Locate the cell with the specified text and output its (x, y) center coordinate. 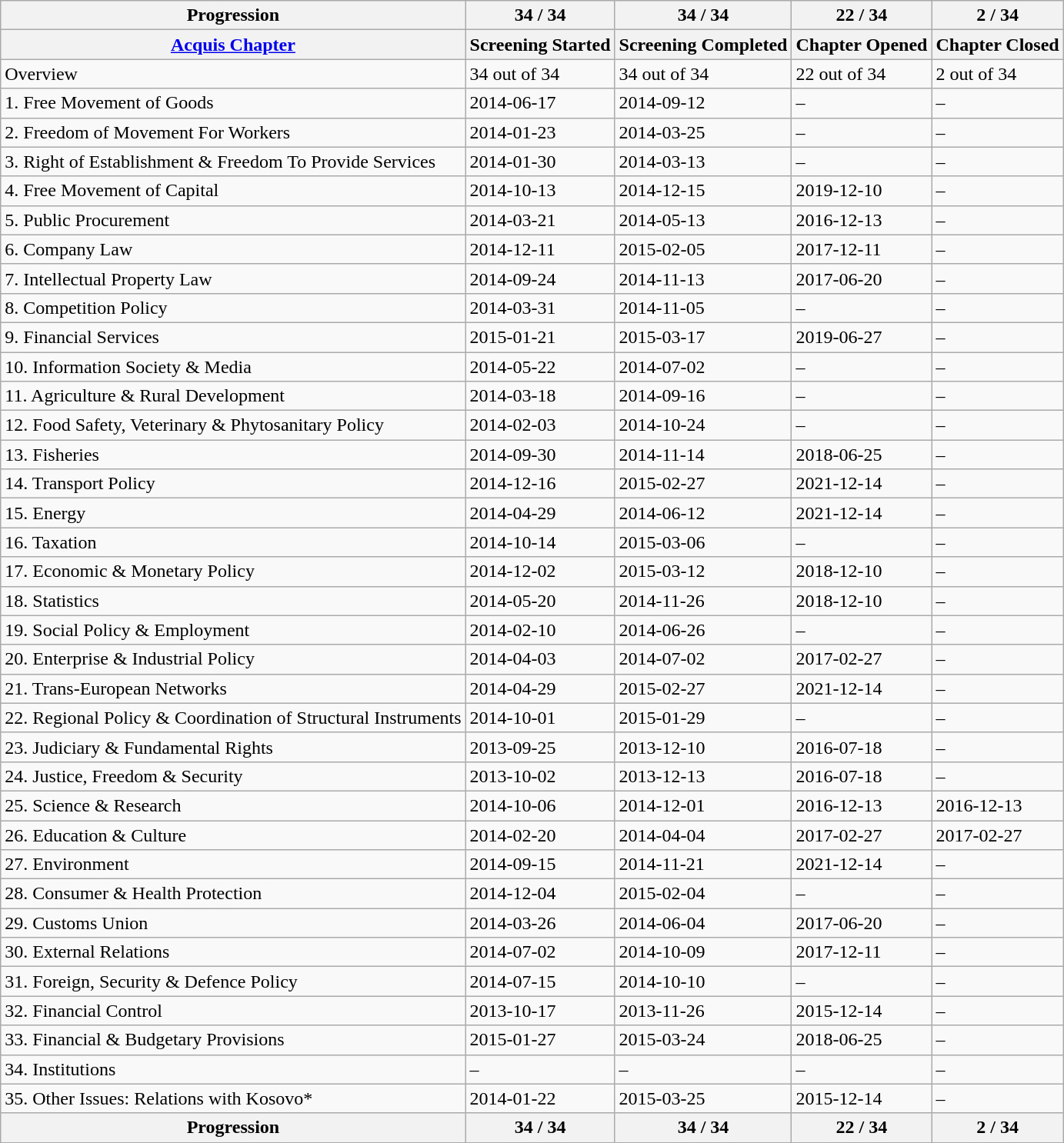
29. Customs Union (233, 923)
9. Financial Services (233, 337)
Chapter Opened (862, 45)
2014-03-25 (703, 132)
2015-02-04 (703, 894)
2014-12-16 (540, 484)
2013-10-02 (540, 776)
2013-10-17 (540, 1011)
33. Financial & Budgetary Provisions (233, 1040)
15. Energy (233, 513)
2014-12-01 (703, 805)
14. Transport Policy (233, 484)
2014-06-17 (540, 103)
26. Education & Culture (233, 835)
24. Justice, Freedom & Security (233, 776)
2014-01-23 (540, 132)
2014-05-22 (540, 367)
2014-11-13 (703, 278)
12. Food Safety, Veterinary & Phytosanitary Policy (233, 425)
34. Institutions (233, 1069)
10. Information Society & Media (233, 367)
2014-06-26 (703, 630)
2015-03-17 (703, 337)
2015-02-05 (703, 249)
Chapter Closed (997, 45)
Screening Completed (703, 45)
2014-01-22 (540, 1098)
7. Intellectual Property Law (233, 278)
2015-01-21 (540, 337)
28. Consumer & Health Protection (233, 894)
2 out of 34 (997, 74)
4. Free Movement of Capital (233, 191)
27. Environment (233, 865)
2014-10-13 (540, 191)
35. Other Issues: Relations with Kosovo* (233, 1098)
2014-10-06 (540, 805)
21. Trans-European Networks (233, 688)
2014-02-10 (540, 630)
2014-11-26 (703, 601)
2014-02-20 (540, 835)
13. Fisheries (233, 455)
2014-03-31 (540, 308)
2014-03-13 (703, 162)
3. Right of Establishment & Freedom To Provide Services (233, 162)
2014-09-24 (540, 278)
2014-04-04 (703, 835)
2015-03-25 (703, 1098)
2014-10-24 (703, 425)
2014-12-02 (540, 571)
17. Economic & Monetary Policy (233, 571)
2019-06-27 (862, 337)
2015-03-06 (703, 542)
2014-03-18 (540, 396)
30. External Relations (233, 952)
2013-11-26 (703, 1011)
23. Judiciary & Fundamental Rights (233, 747)
2019-12-10 (862, 191)
2014-10-10 (703, 981)
2013-12-10 (703, 747)
16. Taxation (233, 542)
2014-10-14 (540, 542)
1. Free Movement of Goods (233, 103)
2014-12-15 (703, 191)
2014-01-30 (540, 162)
2014-09-12 (703, 103)
20. Enterprise & Industrial Policy (233, 659)
19. Social Policy & Employment (233, 630)
2. Freedom of Movement For Workers (233, 132)
22 out of 34 (862, 74)
22. Regional Policy & Coordination of Structural Instruments (233, 718)
2014-06-12 (703, 513)
2014-11-05 (703, 308)
2014-03-21 (540, 220)
5. Public Procurement (233, 220)
Screening Started (540, 45)
2014-04-03 (540, 659)
2014-09-30 (540, 455)
2014-12-04 (540, 894)
8. Competition Policy (233, 308)
2014-10-09 (703, 952)
2015-01-29 (703, 718)
2014-03-26 (540, 923)
2014-09-16 (703, 396)
31. Foreign, Security & Defence Policy (233, 981)
2014-05-20 (540, 601)
2014-06-04 (703, 923)
11. Agriculture & Rural Development (233, 396)
2014-09-15 (540, 865)
2015-01-27 (540, 1040)
Acquis Chapter (233, 45)
2014-07-15 (540, 981)
18. Statistics (233, 601)
2014-05-13 (703, 220)
Overview (233, 74)
6. Company Law (233, 249)
2015-03-12 (703, 571)
32. Financial Control (233, 1011)
2014-02-03 (540, 425)
2013-09-25 (540, 747)
2014-10-01 (540, 718)
2013-12-13 (703, 776)
2014-11-14 (703, 455)
2014-12-11 (540, 249)
2015-03-24 (703, 1040)
2014-11-21 (703, 865)
25. Science & Research (233, 805)
